Scan for the cell matching the given text and deliver its [x, y] coordinate at center. 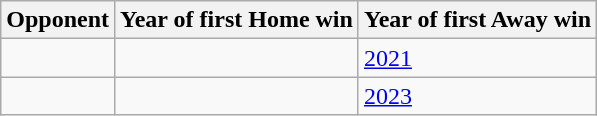
Year of first Home win [237, 20]
Opponent [58, 20]
Year of first Away win [477, 20]
2023 [477, 96]
2021 [477, 58]
